Search for the cell housing the specified text and yield its (x, y) center coordinate. 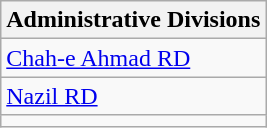
Chah-e Ahmad RD (134, 58)
Administrative Divisions (134, 20)
Nazil RD (134, 96)
